Locate the cell with the specified text and output its (X, Y) center coordinate. 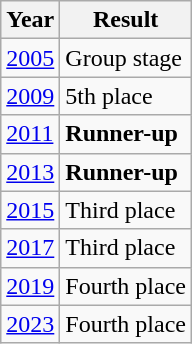
2017 (30, 248)
2013 (30, 172)
2015 (30, 210)
5th place (126, 96)
Year (30, 20)
2023 (30, 324)
2019 (30, 286)
2005 (30, 58)
Result (126, 20)
Group stage (126, 58)
2009 (30, 96)
2011 (30, 134)
